For the text-containing cell, return its midpoint in (x, y) coordinate format. 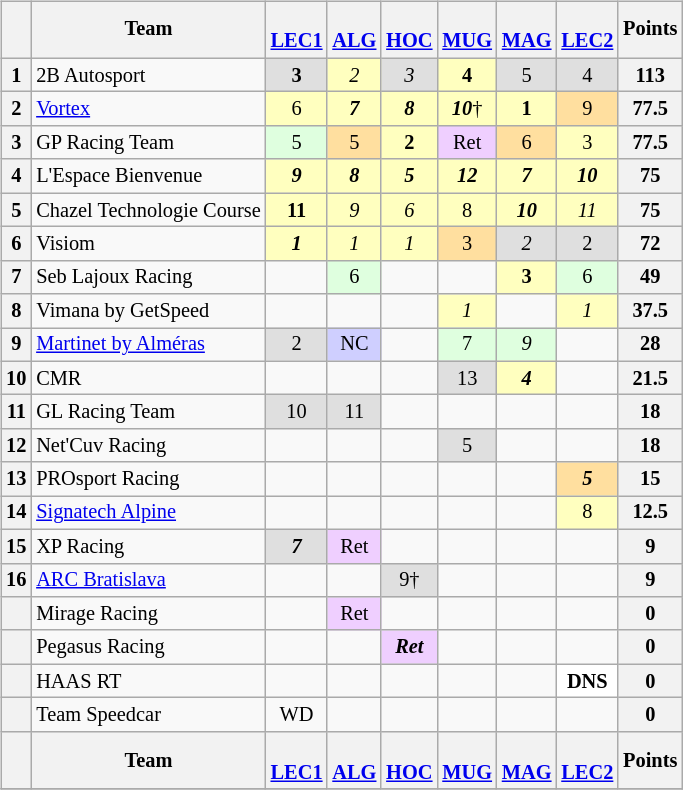
72 (650, 244)
Team Speedcar (148, 715)
L'Espace Bienvenue (148, 176)
DNS (587, 681)
ARC Bratislava (148, 580)
Vimana by GetSpeed (148, 311)
28 (650, 345)
Signatech Alpine (148, 513)
9† (409, 580)
2B Autosport (148, 75)
XP Racing (148, 546)
WD (297, 715)
37.5 (650, 311)
HAAS RT (148, 681)
CMR (148, 378)
10† (467, 109)
Seb Lajoux Racing (148, 277)
113 (650, 75)
12.5 (650, 513)
GL Racing Team (148, 412)
14 (16, 513)
49 (650, 277)
16 (16, 580)
Martinet by Alméras (148, 345)
PROsport Racing (148, 479)
Chazel Technologie Course (148, 210)
Visiom (148, 244)
21.5 (650, 378)
Net'Cuv Racing (148, 446)
GP Racing Team (148, 143)
NC (354, 345)
Pegasus Racing (148, 647)
Mirage Racing (148, 614)
Vortex (148, 109)
